Pinpoint the cell where the given text exists, returning its (x, y) midpoint coordinate. 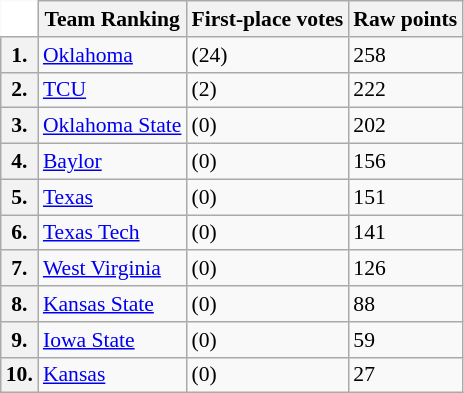
Oklahoma (112, 55)
4. (20, 162)
151 (405, 197)
Oklahoma State (112, 126)
(2) (267, 90)
156 (405, 162)
5. (20, 197)
(24) (267, 55)
TCU (112, 90)
10. (20, 375)
6. (20, 233)
3. (20, 126)
Kansas State (112, 304)
Raw points (405, 19)
Team Ranking (112, 19)
First-place votes (267, 19)
126 (405, 269)
Texas (112, 197)
2. (20, 90)
27 (405, 375)
202 (405, 126)
88 (405, 304)
222 (405, 90)
West Virginia (112, 269)
Kansas (112, 375)
59 (405, 340)
Baylor (112, 162)
141 (405, 233)
9. (20, 340)
7. (20, 269)
Iowa State (112, 340)
258 (405, 55)
8. (20, 304)
1. (20, 55)
Texas Tech (112, 233)
